Capture the cell that displays the provided text and extract its (X, Y) central coordinate. 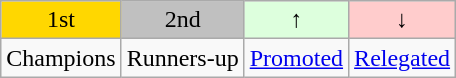
↓ (402, 20)
2nd (182, 20)
↑ (296, 20)
Relegated (402, 58)
Promoted (296, 58)
1st (61, 20)
Runners-up (182, 58)
Champions (61, 58)
